Identify which cell holds the provided text, then report its (X, Y) central coordinate. 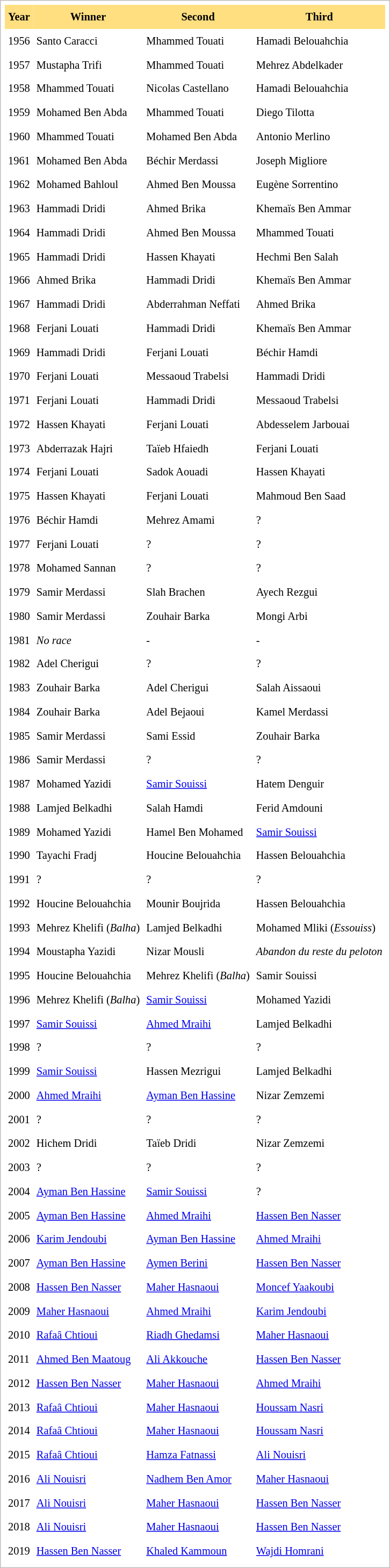
1968 (19, 329)
2013 (19, 1407)
Sadok Aouadi (198, 473)
1994 (19, 952)
1979 (19, 592)
Eugène Sorrentino (319, 185)
Ahmed Ben Maatoug (88, 1359)
Abderrahman Neffati (198, 304)
1956 (19, 41)
Santo Caracci (88, 41)
1988 (19, 808)
2001 (19, 1119)
2011 (19, 1359)
1959 (19, 113)
1963 (19, 208)
Sami Essid (198, 736)
1997 (19, 1024)
Nicolas Castellano (198, 89)
Abderrazak Hajri (88, 448)
2003 (19, 1168)
Tayachi Fradj (88, 856)
1965 (19, 257)
Mahmoud Ben Saad (319, 496)
Salah Aissaoui (319, 688)
Mehrez Amami (198, 520)
Ayech Rezgui (319, 592)
2006 (19, 1240)
Aymen Berini (198, 1263)
1993 (19, 928)
Mehrez Abdelkader (319, 64)
2000 (19, 1096)
1999 (19, 1071)
Second (198, 17)
1986 (19, 760)
Moustapha Yazidi (88, 952)
Salah Hamdi (198, 808)
Third (319, 17)
2005 (19, 1215)
Taïeb Dridi (198, 1143)
2010 (19, 1335)
1960 (19, 136)
1962 (19, 185)
Mounir Boujrida (198, 904)
1966 (19, 280)
1987 (19, 784)
2014 (19, 1431)
Hechmi Ben Salah (319, 257)
Ali Akkouche (198, 1359)
Mohamed Mliki (Essouiss) (319, 928)
Mustapha Trifi (88, 64)
Mohamed Bahloul (88, 185)
1964 (19, 233)
1972 (19, 424)
1980 (19, 617)
1970 (19, 376)
Joseph Migliore (319, 161)
1961 (19, 161)
2004 (19, 1191)
2017 (19, 1503)
2008 (19, 1287)
Adel Bejaoui (198, 712)
Mohamed Sannan (88, 568)
Ferid Amdouni (319, 808)
Year (19, 17)
Riadh Ghedamsi (198, 1335)
1995 (19, 976)
1973 (19, 448)
Hassen Mezrigui (198, 1071)
No race (88, 640)
2019 (19, 1551)
1992 (19, 904)
1975 (19, 496)
Slah Brachen (198, 592)
Winner (88, 17)
1983 (19, 688)
1967 (19, 304)
1982 (19, 664)
1998 (19, 1047)
Moncef Yaakoubi (319, 1287)
Hichem Dridi (88, 1143)
2015 (19, 1455)
Nadhem Ben Amor (198, 1479)
1957 (19, 64)
1977 (19, 545)
1978 (19, 568)
1969 (19, 352)
1958 (19, 89)
Taïeb Hfaiedh (198, 448)
2012 (19, 1384)
2009 (19, 1312)
1981 (19, 640)
1989 (19, 832)
1984 (19, 712)
1990 (19, 856)
Mongi Arbi (319, 617)
Hamel Ben Mohamed (198, 832)
Wajdi Homrani (319, 1551)
2016 (19, 1479)
Kamel Merdassi (319, 712)
1991 (19, 880)
Antonio Merlino (319, 136)
Hamza Fatnassi (198, 1455)
Nizar Mousli (198, 952)
Béchir Merdassi (198, 161)
1976 (19, 520)
1996 (19, 1000)
Hatem Denguir (319, 784)
1974 (19, 473)
2002 (19, 1143)
Khaled Kammoun (198, 1551)
2018 (19, 1527)
1985 (19, 736)
2007 (19, 1263)
1971 (19, 401)
Diego Tilotta (319, 113)
Abdesselem Jarbouai (319, 424)
Abandon du reste du peloton (319, 952)
